From the cell containing the given text, extract its center point as (X, Y) coordinate. 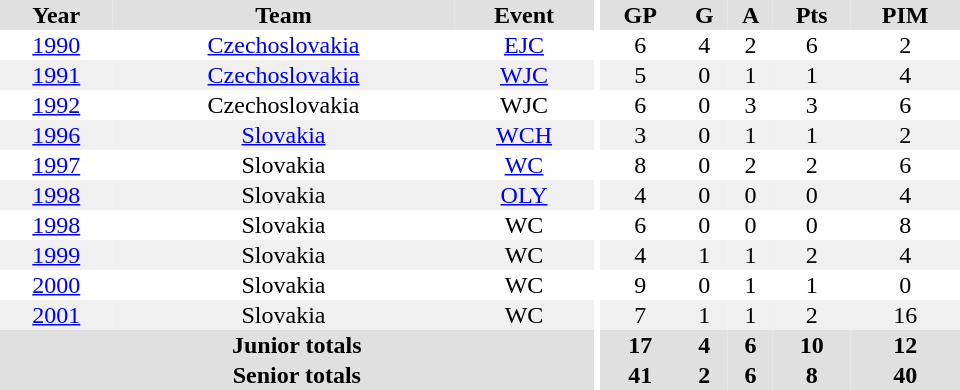
Event (524, 15)
WCH (524, 135)
16 (905, 315)
1990 (56, 45)
Team (284, 15)
12 (905, 345)
PIM (905, 15)
OLY (524, 195)
9 (640, 285)
A (750, 15)
1997 (56, 165)
1991 (56, 75)
40 (905, 375)
EJC (524, 45)
41 (640, 375)
Year (56, 15)
5 (640, 75)
7 (640, 315)
10 (812, 345)
Senior totals (297, 375)
Pts (812, 15)
Junior totals (297, 345)
G (704, 15)
2001 (56, 315)
2000 (56, 285)
GP (640, 15)
1999 (56, 255)
1996 (56, 135)
1992 (56, 105)
17 (640, 345)
